Search for the cell housing the specified text and yield its (X, Y) center coordinate. 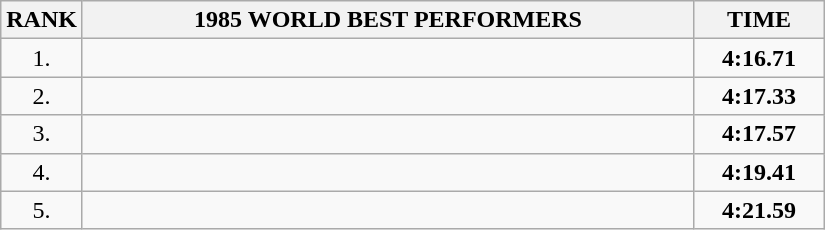
4. (42, 172)
4:17.33 (760, 96)
2. (42, 96)
4:17.57 (760, 134)
4:16.71 (760, 58)
TIME (760, 20)
3. (42, 134)
5. (42, 210)
1985 WORLD BEST PERFORMERS (388, 20)
RANK (42, 20)
1. (42, 58)
4:19.41 (760, 172)
4:21.59 (760, 210)
